Determine the (X, Y) coordinate at the center of the cell enclosing the given text.  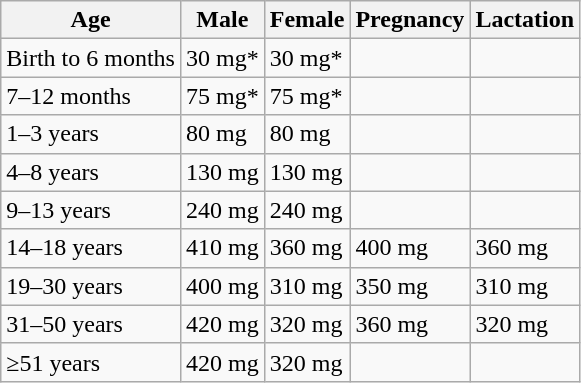
7–12 months (91, 96)
≥51 years (91, 362)
Male (222, 20)
9–13 years (91, 210)
Age (91, 20)
1–3 years (91, 134)
4–8 years (91, 172)
Birth to 6 months (91, 58)
19–30 years (91, 286)
Female (307, 20)
Lactation (525, 20)
410 mg (222, 248)
Pregnancy (410, 20)
350 mg (410, 286)
14–18 years (91, 248)
31–50 years (91, 324)
